Return the [x, y] coordinate for the center point of the cell that contains the specified text.  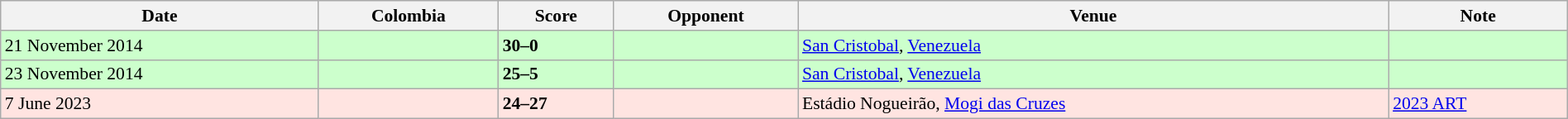
25–5 [556, 74]
Opponent [706, 16]
23 November 2014 [160, 74]
Date [160, 16]
2023 ART [1478, 104]
21 November 2014 [160, 45]
Venue [1093, 16]
Estádio Nogueirão, Mogi das Cruzes [1093, 104]
7 June 2023 [160, 104]
30–0 [556, 45]
24–27 [556, 104]
Colombia [409, 16]
Score [556, 16]
Note [1478, 16]
